Output the (x, y) coordinate of the center of the cell containing the given text.  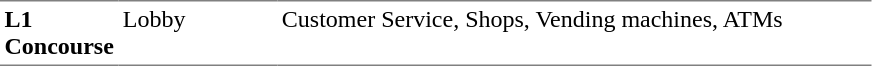
Customer Service, Shops, Vending machines, ATMs (574, 33)
Lobby (198, 33)
L1Concourse (59, 33)
